Pinpoint the cell where the given text exists, returning its (x, y) midpoint coordinate. 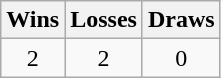
0 (181, 58)
Wins (33, 20)
Draws (181, 20)
Losses (104, 20)
